Return [x, y] of the center of cell containing provided text 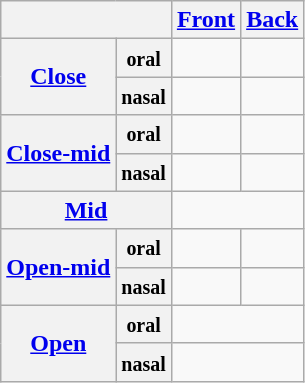
Front [206, 20]
Back [272, 20]
Open-mid [58, 267]
Close-mid [58, 153]
Mid [86, 210]
Open [58, 343]
Close [58, 77]
